From the cell containing the given text, extract its center point as [x, y] coordinate. 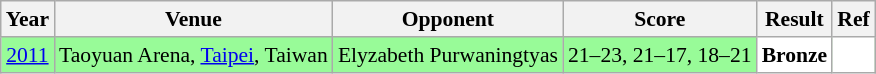
2011 [28, 55]
Taoyuan Arena, Taipei, Taiwan [194, 55]
Score [660, 19]
Bronze [795, 55]
Ref [853, 19]
Opponent [448, 19]
Elyzabeth Purwaningtyas [448, 55]
Result [795, 19]
21–23, 21–17, 18–21 [660, 55]
Year [28, 19]
Venue [194, 19]
